Search for the cell housing the specified text and yield its [X, Y] center coordinate. 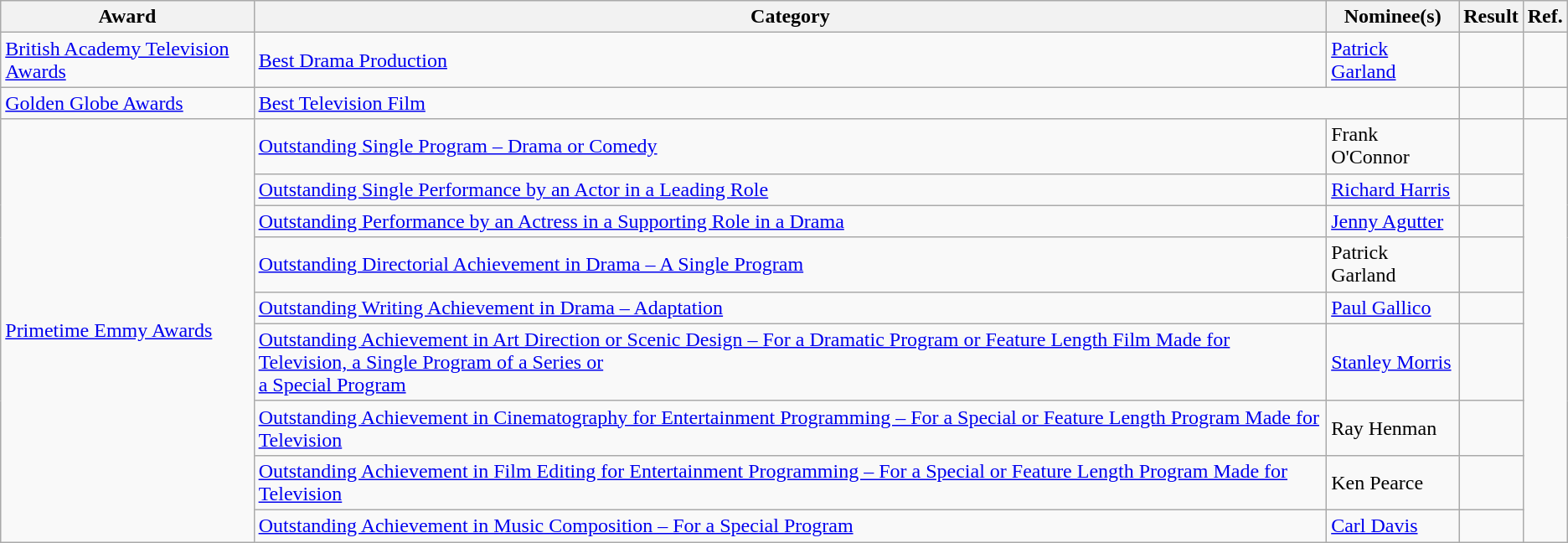
Nominee(s) [1393, 17]
Ref. [1545, 17]
Richard Harris [1393, 189]
Outstanding Achievement in Film Editing for Entertainment Programming – For a Special or Feature Length Program Made for Television [791, 483]
Jenny Agutter [1393, 221]
Golden Globe Awards [127, 103]
Ray Henman [1393, 427]
Outstanding Directorial Achievement in Drama – A Single Program [791, 265]
Carl Davis [1393, 525]
Award [127, 17]
Result [1491, 17]
Ken Pearce [1393, 483]
Best Television Film [856, 103]
Outstanding Single Performance by an Actor in a Leading Role [791, 189]
British Academy Television Awards [127, 60]
Stanley Morris [1393, 362]
Outstanding Performance by an Actress in a Supporting Role in a Drama [791, 221]
Outstanding Writing Achievement in Drama – Adaptation [791, 308]
Outstanding Achievement in Cinematography for Entertainment Programming – For a Special or Feature Length Program Made for Television [791, 427]
Outstanding Achievement in Music Composition – For a Special Program [791, 525]
Best Drama Production [791, 60]
Frank O'Connor [1393, 146]
Paul Gallico [1393, 308]
Primetime Emmy Awards [127, 330]
Category [791, 17]
Outstanding Single Program – Drama or Comedy [791, 146]
